Provide the (x, y) coordinate of the cell's center where the given text is located.  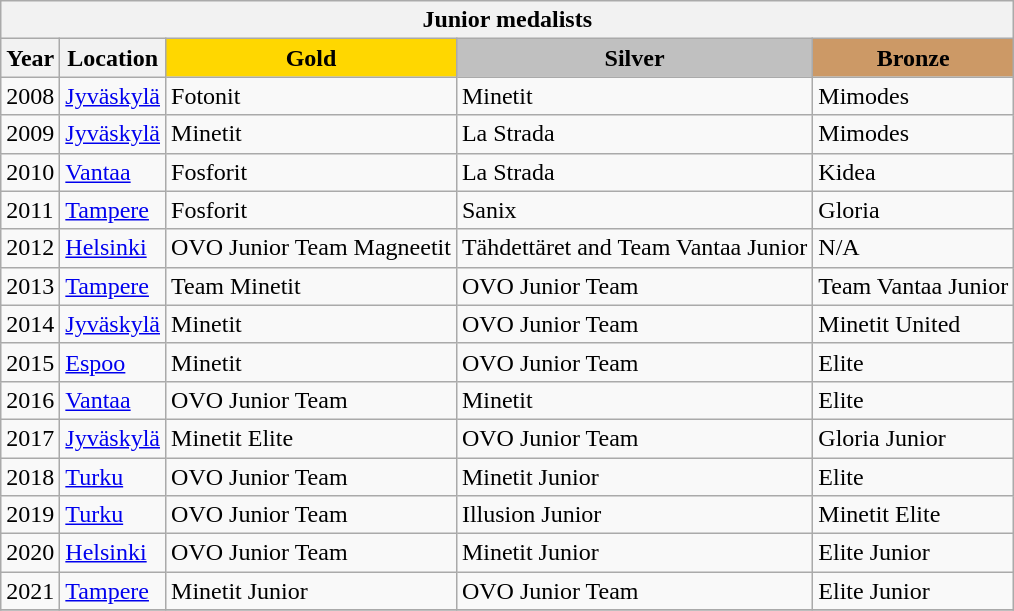
Location (113, 58)
Illusion Junior (634, 515)
Silver (634, 58)
2012 (30, 248)
2018 (30, 477)
Sanix (634, 210)
Espoo (113, 362)
2021 (30, 591)
2020 (30, 553)
2014 (30, 324)
2008 (30, 96)
2019 (30, 515)
2016 (30, 400)
Junior medalists (508, 20)
OVO Junior Team Magneetit (312, 248)
2013 (30, 286)
Team Minetit (312, 286)
2015 (30, 362)
Gloria (914, 210)
Kidea (914, 172)
Minetit United (914, 324)
2009 (30, 134)
Tähdettäret and Team Vantaa Junior (634, 248)
Year (30, 58)
2011 (30, 210)
Bronze (914, 58)
2017 (30, 438)
Team Vantaa Junior (914, 286)
2010 (30, 172)
Gold (312, 58)
Fotonit (312, 96)
N/A (914, 248)
Gloria Junior (914, 438)
